Identify which cell holds the provided text, then report its (x, y) central coordinate. 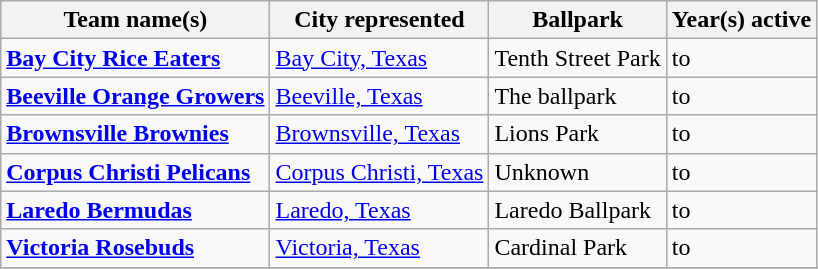
Unknown (578, 172)
Lions Park (578, 134)
Brownsville Brownies (136, 134)
Corpus Christi, Texas (380, 172)
Victoria, Texas (380, 248)
Laredo Ballpark (578, 210)
Brownsville, Texas (380, 134)
Bay City Rice Eaters (136, 58)
Beeville Orange Growers (136, 96)
City represented (380, 20)
Ballpark (578, 20)
Beeville, Texas (380, 96)
Victoria Rosebuds (136, 248)
Tenth Street Park (578, 58)
Year(s) active (741, 20)
Cardinal Park (578, 248)
Corpus Christi Pelicans (136, 172)
Laredo Bermudas (136, 210)
Laredo, Texas (380, 210)
Team name(s) (136, 20)
The ballpark (578, 96)
Bay City, Texas (380, 58)
